Detect which cell encompasses the target text, then output its (x, y) center coordinate. 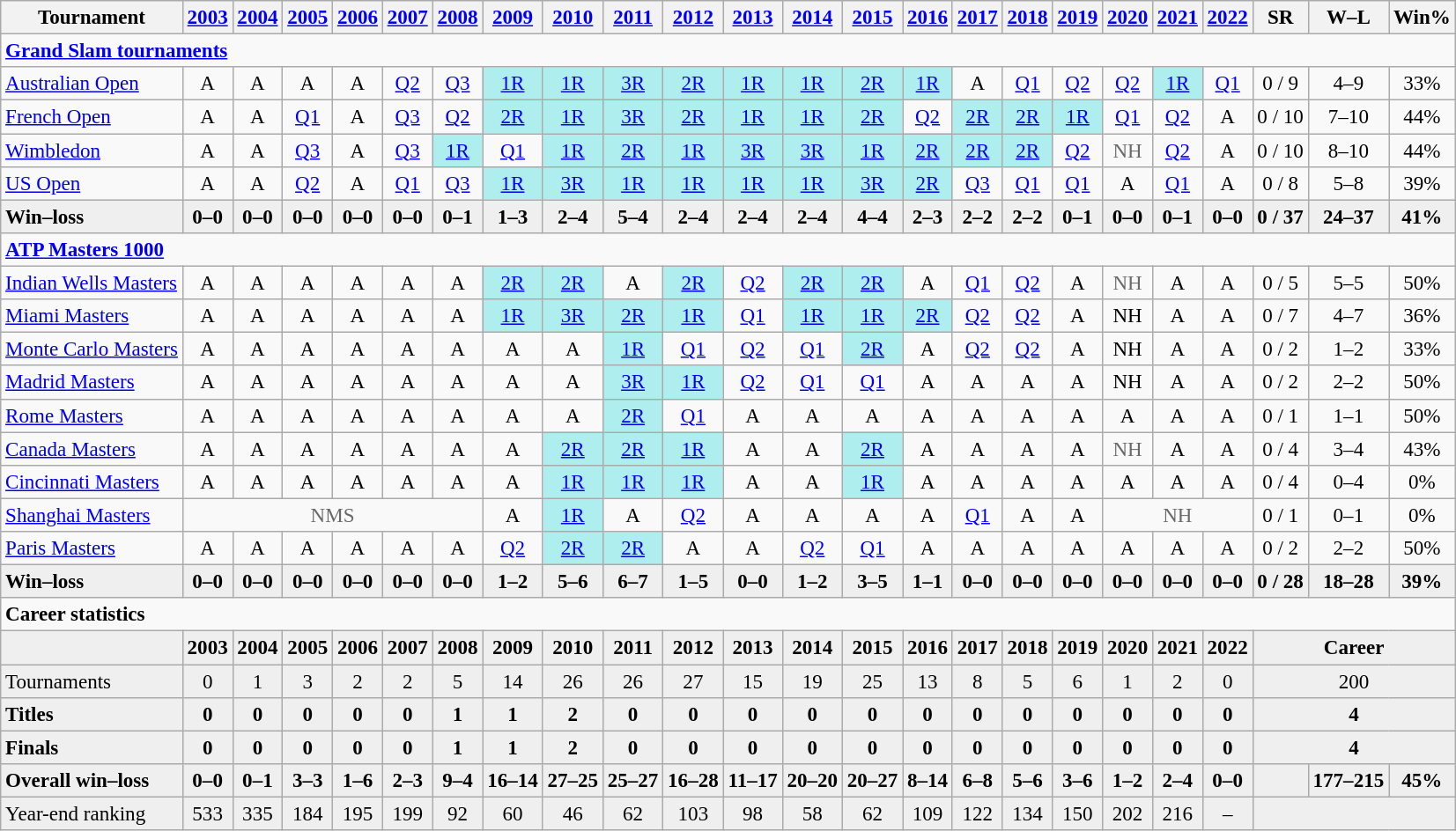
27–25 (573, 781)
0 / 7 (1281, 316)
335 (257, 814)
20–27 (872, 781)
8–14 (928, 781)
– (1228, 814)
195 (358, 814)
Wimbledon (92, 151)
4–7 (1348, 316)
6–7 (632, 582)
200 (1354, 681)
US Open (92, 184)
1–3 (513, 217)
Career (1354, 648)
16–28 (693, 781)
1–5 (693, 582)
Madrid Masters (92, 383)
Year-end ranking (92, 814)
6 (1078, 681)
Tournament (92, 18)
4–4 (872, 217)
184 (308, 814)
Indian Wells Masters (92, 283)
92 (458, 814)
Tournaments (92, 681)
36% (1423, 316)
15 (752, 681)
5–8 (1348, 184)
25 (872, 681)
Shanghai Masters (92, 515)
0 / 9 (1281, 84)
W–L (1348, 18)
199 (407, 814)
Career statistics (728, 614)
3–6 (1078, 781)
9–4 (458, 781)
5–4 (632, 217)
4–9 (1348, 84)
NMS (333, 515)
Miami Masters (92, 316)
18–28 (1348, 582)
0 / 28 (1281, 582)
25–27 (632, 781)
177–215 (1348, 781)
5–5 (1348, 283)
13 (928, 681)
27 (693, 681)
202 (1127, 814)
Canada Masters (92, 449)
Cincinnati Masters (92, 482)
103 (693, 814)
3–3 (308, 781)
43% (1423, 449)
French Open (92, 117)
0 / 8 (1281, 184)
0 / 5 (1281, 283)
3–5 (872, 582)
0 / 37 (1281, 217)
46 (573, 814)
98 (752, 814)
0–4 (1348, 482)
134 (1027, 814)
Win% (1423, 18)
1–6 (358, 781)
20–20 (812, 781)
Australian Open (92, 84)
150 (1078, 814)
Grand Slam tournaments (728, 51)
41% (1423, 217)
SR (1281, 18)
3–4 (1348, 449)
533 (208, 814)
3 (308, 681)
58 (812, 814)
Monte Carlo Masters (92, 349)
19 (812, 681)
60 (513, 814)
8 (978, 681)
6–8 (978, 781)
122 (978, 814)
Paris Masters (92, 548)
ATP Masters 1000 (728, 250)
109 (928, 814)
45% (1423, 781)
16–14 (513, 781)
Rome Masters (92, 415)
Overall win–loss (92, 781)
8–10 (1348, 151)
14 (513, 681)
7–10 (1348, 117)
24–37 (1348, 217)
Titles (92, 715)
Finals (92, 747)
11–17 (752, 781)
216 (1177, 814)
